Capture the cell that displays the provided text and extract its [x, y] central coordinate. 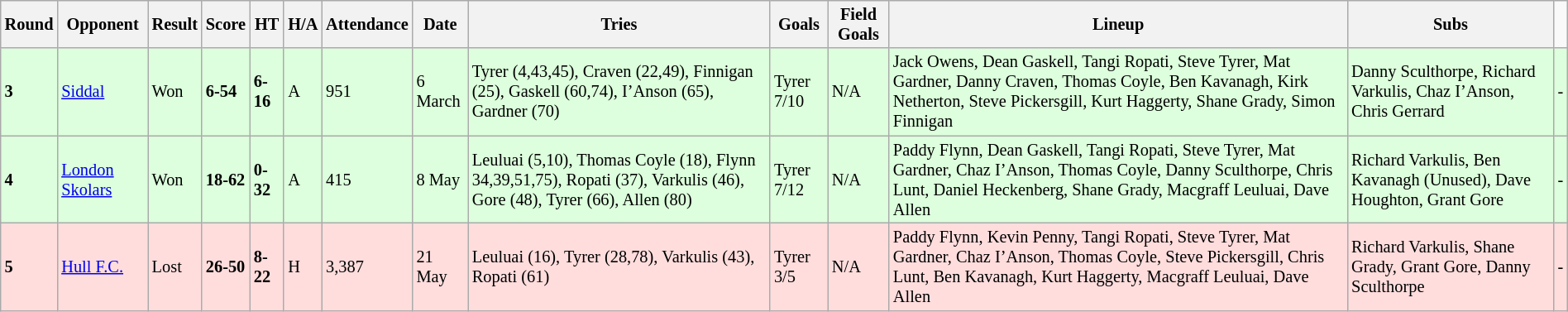
8 May [440, 180]
3,387 [367, 266]
Round [30, 24]
Subs [1451, 24]
18-62 [226, 180]
Score [226, 24]
6 March [440, 92]
26-50 [226, 266]
H/A [303, 24]
Date [440, 24]
5 [30, 266]
Hull F.C. [103, 266]
Tyrer 7/10 [799, 92]
Richard Varkulis, Ben Kavanagh (Unused), Dave Houghton, Grant Gore [1451, 180]
21 May [440, 266]
951 [367, 92]
8-22 [266, 266]
Tyrer 3/5 [799, 266]
Lost [175, 266]
Attendance [367, 24]
3 [30, 92]
Leuluai (16), Tyrer (28,78), Varkulis (43), Ropati (61) [619, 266]
Lineup [1118, 24]
Tyrer 7/12 [799, 180]
Opponent [103, 24]
Siddal [103, 92]
H [303, 266]
4 [30, 180]
Richard Varkulis, Shane Grady, Grant Gore, Danny Sculthorpe [1451, 266]
6-16 [266, 92]
Tries [619, 24]
6-54 [226, 92]
Leuluai (5,10), Thomas Coyle (18), Flynn 34,39,51,75), Ropati (37), Varkulis (46), Gore (48), Tyrer (66), Allen (80) [619, 180]
Danny Sculthorpe, Richard Varkulis, Chaz I’Anson, Chris Gerrard [1451, 92]
London Skolars [103, 180]
Goals [799, 24]
HT [266, 24]
Result [175, 24]
Tyrer (4,43,45), Craven (22,49), Finnigan (25), Gaskell (60,74), I’Anson (65), Gardner (70) [619, 92]
Field Goals [858, 24]
415 [367, 180]
0-32 [266, 180]
